From the cell containing the given text, extract its center point as [x, y] coordinate. 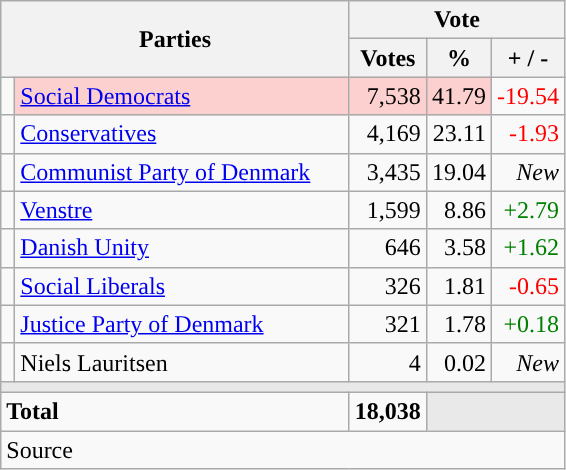
23.11 [458, 134]
3,435 [388, 172]
Total [176, 411]
Votes [388, 58]
+2.79 [528, 210]
Venstre [182, 210]
Danish Unity [182, 248]
-0.65 [528, 286]
Communist Party of Denmark [182, 172]
646 [388, 248]
-1.93 [528, 134]
Vote [456, 20]
8.86 [458, 210]
% [458, 58]
19.04 [458, 172]
Niels Lauritsen [182, 362]
Justice Party of Denmark [182, 324]
+ / - [528, 58]
Parties [176, 39]
1.78 [458, 324]
4,169 [388, 134]
0.02 [458, 362]
-19.54 [528, 96]
+1.62 [528, 248]
Conservatives [182, 134]
Source [283, 449]
Social Democrats [182, 96]
4 [388, 362]
3.58 [458, 248]
7,538 [388, 96]
321 [388, 324]
1.81 [458, 286]
18,038 [388, 411]
Social Liberals [182, 286]
+0.18 [528, 324]
41.79 [458, 96]
1,599 [388, 210]
326 [388, 286]
